Detect which cell encompasses the target text, then output its [x, y] center coordinate. 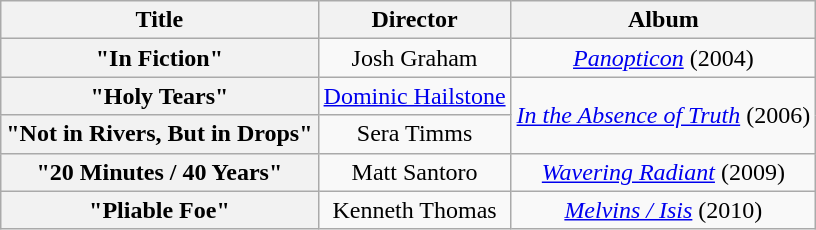
Director [414, 20]
Album [664, 20]
In the Absence of Truth (2006) [664, 115]
Matt Santoro [414, 172]
Dominic Hailstone [414, 96]
"Holy Tears" [160, 96]
Wavering Radiant (2009) [664, 172]
Melvins / Isis (2010) [664, 210]
"Not in Rivers, But in Drops" [160, 134]
Sera Timms [414, 134]
Josh Graham [414, 58]
Kenneth Thomas [414, 210]
"In Fiction" [160, 58]
"Pliable Foe" [160, 210]
"20 Minutes / 40 Years" [160, 172]
Panopticon (2004) [664, 58]
Title [160, 20]
